Search for the cell housing the specified text and yield its [X, Y] center coordinate. 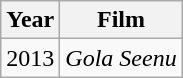
Film [121, 20]
2013 [30, 58]
Year [30, 20]
Gola Seenu [121, 58]
